Extract the [X, Y] coordinate from the center of the cell holding the provided text.  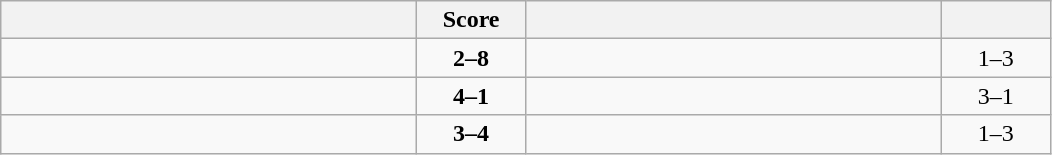
3–1 [996, 96]
2–8 [472, 58]
3–4 [472, 134]
4–1 [472, 96]
Score [472, 20]
